Scan for the cell matching the given text and deliver its (x, y) coordinate at center. 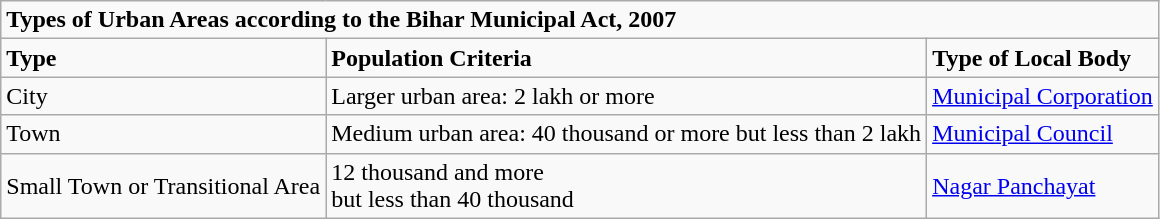
Town (164, 134)
Municipal Corporation (1043, 96)
City (164, 96)
Larger urban area: 2 lakh or more (626, 96)
Small Town or Transitional Area (164, 186)
12 thousand and morebut less than 40 thousand (626, 186)
Types of Urban Areas according to the Bihar Municipal Act, 2007 (580, 20)
Type of Local Body (1043, 58)
Nagar Panchayat (1043, 186)
Medium urban area: 40 thousand or more but less than 2 lakh (626, 134)
Type (164, 58)
Municipal Council (1043, 134)
Population Criteria (626, 58)
